Extract the [x, y] coordinate from the center of the cell holding the provided text.  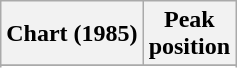
Chart (1985) [72, 34]
Peakposition [189, 34]
